Extract the (X, Y) coordinate from the center of the cell holding the provided text.  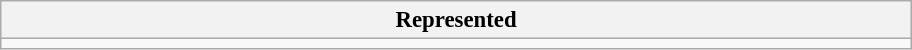
Represented (456, 20)
